Find where the given text appears and provide that cell's center as [X, Y] coordinate. 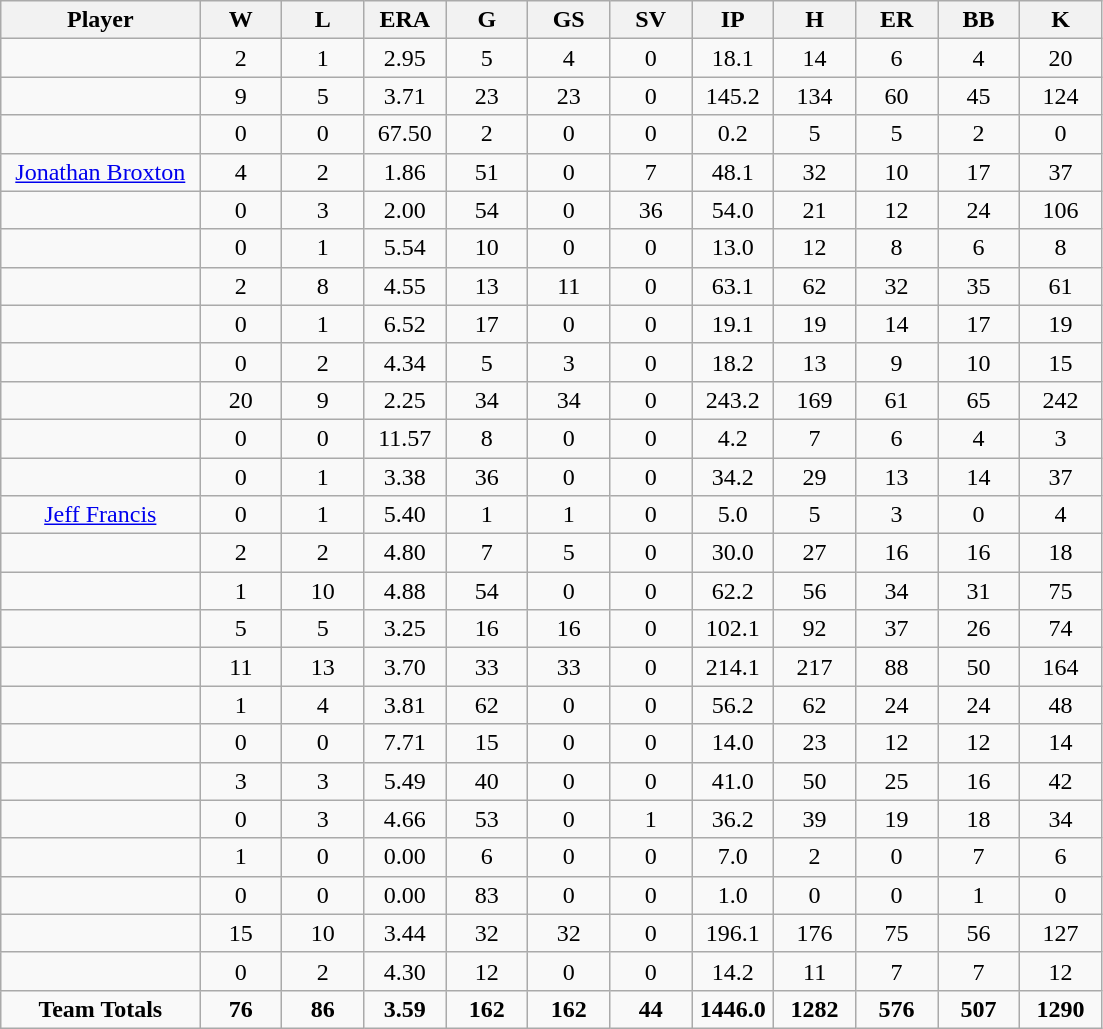
5.49 [405, 781]
3.44 [405, 933]
40 [487, 781]
SV [651, 20]
2.95 [405, 58]
48.1 [733, 172]
4.88 [405, 591]
1446.0 [733, 1009]
2.25 [405, 400]
Team Totals [100, 1009]
ER [897, 20]
27 [815, 553]
ERA [405, 20]
88 [897, 667]
29 [815, 477]
242 [1061, 400]
35 [979, 286]
127 [1061, 933]
4.80 [405, 553]
3.25 [405, 629]
K [1061, 20]
IP [733, 20]
4.34 [405, 362]
5.40 [405, 515]
217 [815, 667]
25 [897, 781]
106 [1061, 210]
19.1 [733, 324]
18.1 [733, 58]
76 [241, 1009]
0.2 [733, 134]
176 [815, 933]
83 [487, 895]
4.55 [405, 286]
44 [651, 1009]
4.2 [733, 438]
3.38 [405, 477]
11.57 [405, 438]
54.0 [733, 210]
507 [979, 1009]
1282 [815, 1009]
86 [323, 1009]
BB [979, 20]
41.0 [733, 781]
5.54 [405, 248]
7.71 [405, 743]
3.59 [405, 1009]
21 [815, 210]
4.30 [405, 971]
39 [815, 819]
GS [569, 20]
63.1 [733, 286]
92 [815, 629]
3.71 [405, 96]
31 [979, 591]
1.86 [405, 172]
65 [979, 400]
51 [487, 172]
2.00 [405, 210]
36.2 [733, 819]
13.0 [733, 248]
74 [1061, 629]
134 [815, 96]
42 [1061, 781]
Player [100, 20]
164 [1061, 667]
48 [1061, 705]
26 [979, 629]
243.2 [733, 400]
169 [815, 400]
1.0 [733, 895]
14.2 [733, 971]
14.0 [733, 743]
L [323, 20]
6.52 [405, 324]
1290 [1061, 1009]
H [815, 20]
45 [979, 96]
3.70 [405, 667]
214.1 [733, 667]
7.0 [733, 857]
34.2 [733, 477]
124 [1061, 96]
67.50 [405, 134]
145.2 [733, 96]
62.2 [733, 591]
102.1 [733, 629]
576 [897, 1009]
W [241, 20]
G [487, 20]
18.2 [733, 362]
Jonathan Broxton [100, 172]
30.0 [733, 553]
56.2 [733, 705]
60 [897, 96]
196.1 [733, 933]
Jeff Francis [100, 515]
5.0 [733, 515]
53 [487, 819]
4.66 [405, 819]
3.81 [405, 705]
